Detect which cell encompasses the target text, then output its [x, y] center coordinate. 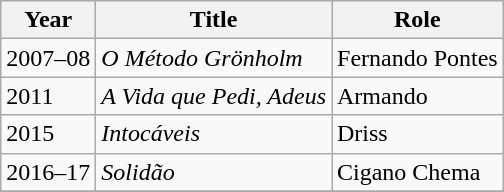
Fernando Pontes [418, 58]
2015 [48, 134]
2011 [48, 96]
Armando [418, 96]
Intocáveis [214, 134]
Driss [418, 134]
Solidão [214, 172]
O Método Grönholm [214, 58]
2016–17 [48, 172]
Year [48, 20]
Cigano Chema [418, 172]
A Vida que Pedi, Adeus [214, 96]
Title [214, 20]
Role [418, 20]
2007–08 [48, 58]
